Provide the (X, Y) coordinate of the cell's center where the given text is located.  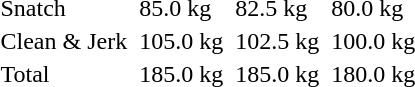
102.5 kg (278, 41)
105.0 kg (182, 41)
